Return the [X, Y] coordinate for the center point of the cell that contains the specified text.  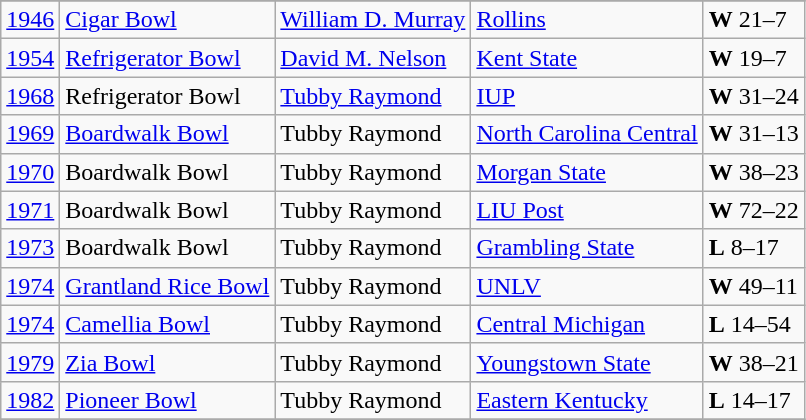
W 31–24 [754, 96]
Rollins [587, 20]
W 31–13 [754, 134]
IUP [587, 96]
1970 [30, 172]
W 72–22 [754, 210]
1973 [30, 248]
Pioneer Bowl [168, 400]
1946 [30, 20]
W 49–11 [754, 286]
1982 [30, 400]
Morgan State [587, 172]
William D. Murray [373, 20]
1968 [30, 96]
Cigar Bowl [168, 20]
Grambling State [587, 248]
UNLV [587, 286]
W 21–7 [754, 20]
Camellia Bowl [168, 324]
Eastern Kentucky [587, 400]
Grantland Rice Bowl [168, 286]
1954 [30, 58]
1979 [30, 362]
W 38–23 [754, 172]
Central Michigan [587, 324]
L 8–17 [754, 248]
L 14–17 [754, 400]
W 38–21 [754, 362]
LIU Post [587, 210]
Kent State [587, 58]
Youngstown State [587, 362]
1971 [30, 210]
1969 [30, 134]
David M. Nelson [373, 58]
L 14–54 [754, 324]
Zia Bowl [168, 362]
North Carolina Central [587, 134]
W 19–7 [754, 58]
